Extract the (X, Y) coordinate from the center of the cell holding the provided text.  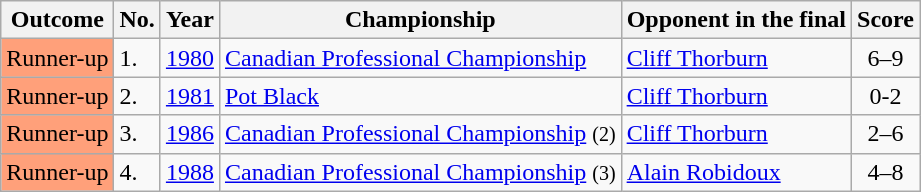
Year (190, 20)
6–9 (886, 58)
Outcome (58, 20)
1980 (190, 58)
4. (137, 172)
4–8 (886, 172)
Alain Robidoux (736, 172)
Opponent in the final (736, 20)
Canadian Professional Championship (2) (420, 134)
1988 (190, 172)
Championship (420, 20)
1986 (190, 134)
1. (137, 58)
No. (137, 20)
Canadian Professional Championship (420, 58)
2. (137, 96)
Canadian Professional Championship (3) (420, 172)
1981 (190, 96)
3. (137, 134)
Score (886, 20)
0-2 (886, 96)
2–6 (886, 134)
Pot Black (420, 96)
